Extract the [x, y] coordinate from the center of the cell holding the provided text.  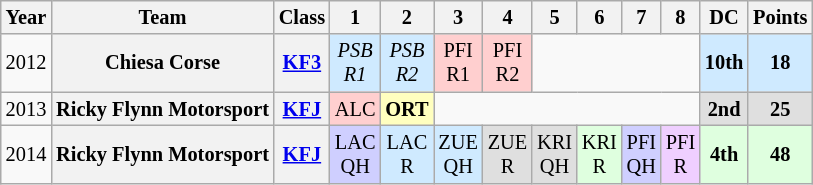
KRIR [600, 154]
8 [680, 17]
7 [642, 17]
LACQH [355, 154]
48 [780, 154]
PSBR2 [406, 63]
Team [162, 17]
Chiesa Corse [162, 63]
ALC [355, 109]
Points [780, 17]
ZUER [508, 154]
ZUEQH [458, 154]
2 [406, 17]
18 [780, 63]
PFIR1 [458, 63]
PFIQH [642, 154]
6 [600, 17]
2012 [26, 63]
2nd [724, 109]
Class [302, 17]
KF3 [302, 63]
ORT [406, 109]
1 [355, 17]
DC [724, 17]
4th [724, 154]
2014 [26, 154]
3 [458, 17]
10th [724, 63]
PFIR [680, 154]
5 [554, 17]
25 [780, 109]
4 [508, 17]
KRIQH [554, 154]
PFIR2 [508, 63]
PSBR1 [355, 63]
LACR [406, 154]
Year [26, 17]
2013 [26, 109]
